Extract the (x, y) coordinate from the center of the cell holding the provided text.  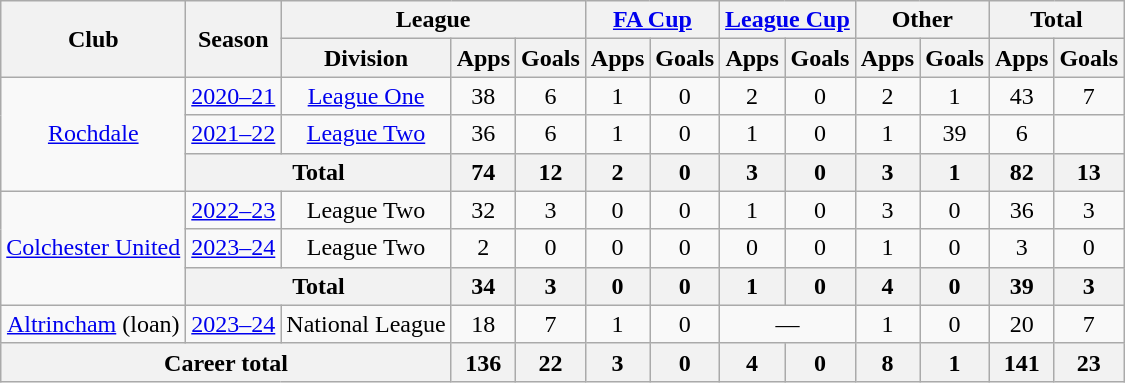
Other (922, 20)
22 (551, 362)
Rochdale (94, 134)
— (788, 324)
Colchester United (94, 248)
13 (1089, 172)
League One (366, 96)
8 (887, 362)
12 (551, 172)
18 (483, 324)
2020–21 (234, 96)
Altrincham (loan) (94, 324)
2022–23 (234, 210)
136 (483, 362)
74 (483, 172)
League Cup (788, 20)
82 (1021, 172)
34 (483, 286)
141 (1021, 362)
2021–22 (234, 134)
38 (483, 96)
FA Cup (652, 20)
32 (483, 210)
Division (366, 58)
Club (94, 39)
National League (366, 324)
43 (1021, 96)
Career total (226, 362)
Season (234, 39)
20 (1021, 324)
23 (1089, 362)
League (433, 20)
